Output the (x, y) coordinate of the center of the cell containing the given text.  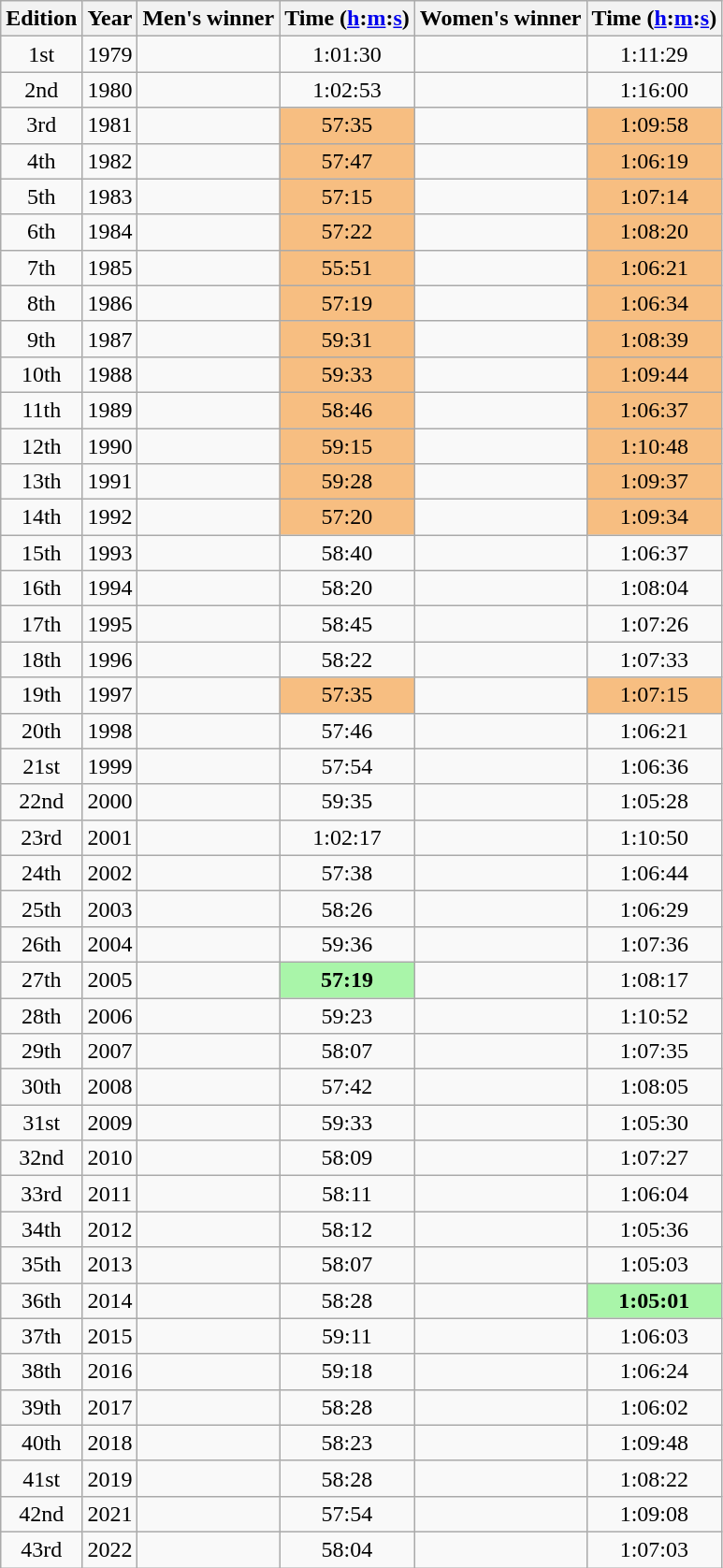
1999 (110, 766)
1:08:22 (655, 1478)
2nd (41, 90)
10th (41, 374)
1:08:05 (655, 1087)
42nd (41, 1514)
1:06:02 (655, 1407)
2014 (110, 1300)
2003 (110, 908)
59:11 (348, 1336)
22nd (41, 802)
13th (41, 482)
2005 (110, 980)
1:06:19 (655, 161)
1:09:58 (655, 125)
6th (41, 232)
2022 (110, 1549)
57:15 (348, 196)
58:22 (348, 660)
1:05:01 (655, 1300)
1994 (110, 588)
1992 (110, 517)
1:06:34 (655, 303)
2006 (110, 1015)
59:18 (348, 1372)
2000 (110, 802)
58:11 (348, 1194)
58:20 (348, 588)
1989 (110, 410)
57:46 (348, 731)
58:12 (348, 1229)
Year (110, 19)
1991 (110, 482)
1986 (110, 303)
30th (41, 1087)
1:02:53 (348, 90)
1:07:14 (655, 196)
1993 (110, 553)
1996 (110, 660)
1988 (110, 374)
1:05:28 (655, 802)
1990 (110, 446)
1:10:52 (655, 1015)
2017 (110, 1407)
38th (41, 1372)
1997 (110, 695)
1:01:30 (348, 54)
31st (41, 1123)
1:07:03 (655, 1549)
2008 (110, 1087)
16th (41, 588)
39th (41, 1407)
29th (41, 1052)
5th (41, 196)
8th (41, 303)
1985 (110, 268)
1:10:48 (655, 446)
1st (41, 54)
28th (41, 1015)
1987 (110, 339)
1:09:34 (655, 517)
1:05:03 (655, 1265)
36th (41, 1300)
1:07:33 (655, 660)
1:07:27 (655, 1158)
9th (41, 339)
1:08:39 (655, 339)
1979 (110, 54)
59:31 (348, 339)
1:07:15 (655, 695)
20th (41, 731)
58:23 (348, 1443)
24th (41, 873)
37th (41, 1336)
2016 (110, 1372)
59:15 (348, 446)
1:02:17 (348, 837)
17th (41, 624)
58:45 (348, 624)
4th (41, 161)
1:05:36 (655, 1229)
43rd (41, 1549)
1:08:17 (655, 980)
58:40 (348, 553)
1995 (110, 624)
58:04 (348, 1549)
1:07:36 (655, 944)
58:26 (348, 908)
59:36 (348, 944)
2002 (110, 873)
14th (41, 517)
32nd (41, 1158)
57:47 (348, 161)
1:11:29 (655, 54)
1:06:03 (655, 1336)
Men's winner (209, 19)
57:38 (348, 873)
3rd (41, 125)
2021 (110, 1514)
59:35 (348, 802)
55:51 (348, 268)
1:06:04 (655, 1194)
1:09:08 (655, 1514)
18th (41, 660)
27th (41, 980)
2001 (110, 837)
1:06:36 (655, 766)
Women's winner (500, 19)
59:28 (348, 482)
1981 (110, 125)
2018 (110, 1443)
1983 (110, 196)
1:06:29 (655, 908)
1980 (110, 90)
Edition (41, 19)
2015 (110, 1336)
1:07:35 (655, 1052)
1:10:50 (655, 837)
23rd (41, 837)
1:08:04 (655, 588)
57:20 (348, 517)
2019 (110, 1478)
58:09 (348, 1158)
2004 (110, 944)
7th (41, 268)
1:09:37 (655, 482)
57:42 (348, 1087)
2011 (110, 1194)
25th (41, 908)
1:06:24 (655, 1372)
1:05:30 (655, 1123)
2009 (110, 1123)
11th (41, 410)
59:23 (348, 1015)
1:09:48 (655, 1443)
1:08:20 (655, 232)
12th (41, 446)
40th (41, 1443)
34th (41, 1229)
1:06:44 (655, 873)
1:09:44 (655, 374)
33rd (41, 1194)
1998 (110, 731)
1984 (110, 232)
19th (41, 695)
2012 (110, 1229)
26th (41, 944)
2007 (110, 1052)
1:07:26 (655, 624)
57:22 (348, 232)
2010 (110, 1158)
15th (41, 553)
35th (41, 1265)
2013 (110, 1265)
21st (41, 766)
58:46 (348, 410)
1:16:00 (655, 90)
1982 (110, 161)
41st (41, 1478)
